Pinpoint the cell where the given text exists, returning its [X, Y] midpoint coordinate. 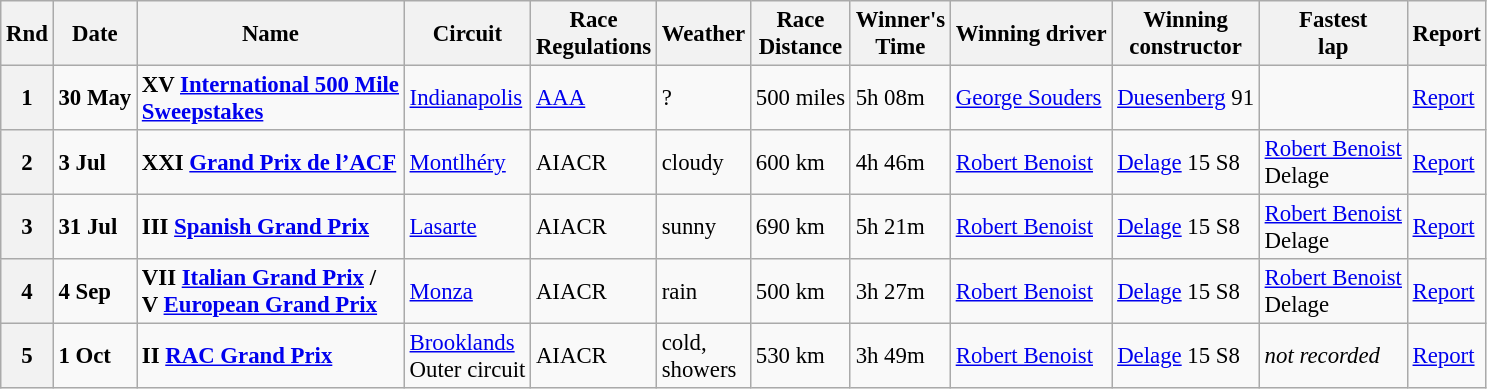
Lasarte [467, 228]
5 [27, 356]
cloudy [703, 162]
5h 21m [900, 228]
AAA [594, 98]
600 km [801, 162]
4 Sep [94, 292]
30 May [94, 98]
Indianapolis [467, 98]
XXI Grand Prix de l’ACF [271, 162]
31 Jul [94, 228]
1 Oct [94, 356]
Winning driver [1030, 34]
Duesenberg 91 [1186, 98]
Monza [467, 292]
Circuit [467, 34]
3 Jul [94, 162]
3h 27m [900, 292]
Weather [703, 34]
not recorded [1333, 356]
Winningconstructor [1186, 34]
Winner'sTime [900, 34]
BrooklandsOuter circuit [467, 356]
RaceDistance [801, 34]
2 [27, 162]
sunny [703, 228]
690 km [801, 228]
III Spanish Grand Prix [271, 228]
530 km [801, 356]
3h 49m [900, 356]
VII Italian Grand Prix /V European Grand Prix [271, 292]
Date [94, 34]
rain [703, 292]
500 miles [801, 98]
Name [271, 34]
4 [27, 292]
George Souders [1030, 98]
3 [27, 228]
XV International 500 Mile Sweepstakes [271, 98]
cold, showers [703, 356]
Rnd [27, 34]
5h 08m [900, 98]
Montlhéry [467, 162]
II RAC Grand Prix [271, 356]
Fastestlap [1333, 34]
500 km [801, 292]
? [703, 98]
RaceRegulations [594, 34]
4h 46m [900, 162]
1 [27, 98]
